Search for the cell housing the specified text and yield its [x, y] center coordinate. 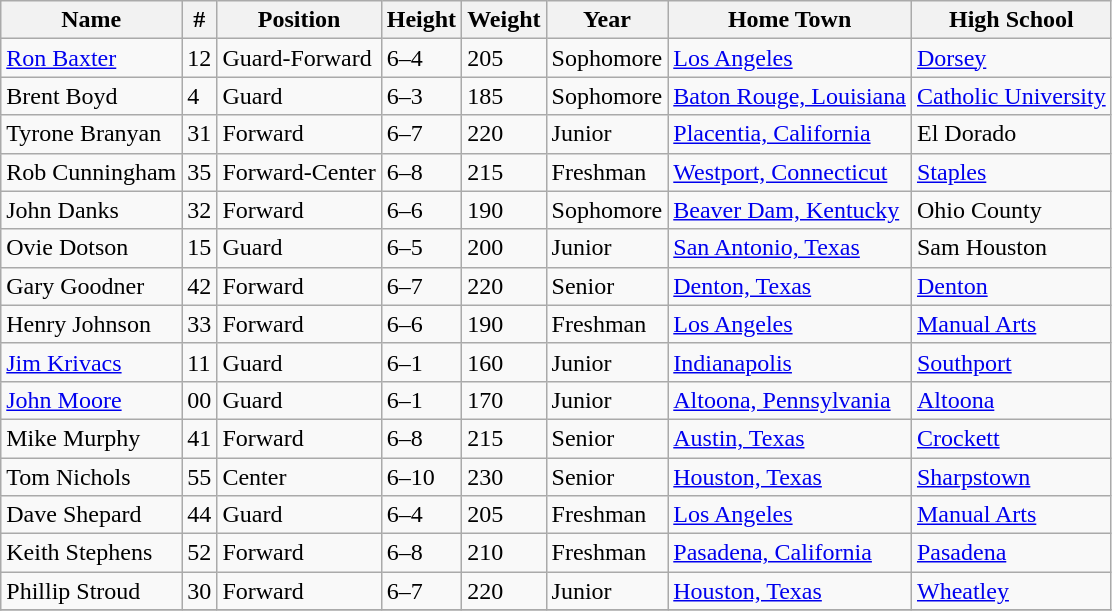
6–5 [421, 248]
Dorsey [1011, 58]
# [200, 20]
30 [200, 591]
Forward-Center [299, 172]
Keith Stephens [92, 553]
Indianapolis [790, 362]
Altoona, Pennsylvania [790, 400]
Pasadena [1011, 553]
4 [200, 96]
Wheatley [1011, 591]
Mike Murphy [92, 438]
Placentia, California [790, 134]
Catholic University [1011, 96]
Name [92, 20]
41 [200, 438]
32 [200, 210]
Sharpstown [1011, 477]
Tyrone Branyan [92, 134]
Altoona [1011, 400]
Denton, Texas [790, 286]
Denton [1011, 286]
Sam Houston [1011, 248]
San Antonio, Texas [790, 248]
Tom Nichols [92, 477]
Ohio County [1011, 210]
Westport, Connecticut [790, 172]
Height [421, 20]
11 [200, 362]
52 [200, 553]
160 [504, 362]
El Dorado [1011, 134]
6–10 [421, 477]
Brent Boyd [92, 96]
Beaver Dam, Kentucky [790, 210]
Center [299, 477]
Gary Goodner [92, 286]
Staples [1011, 172]
31 [200, 134]
Rob Cunningham [92, 172]
200 [504, 248]
55 [200, 477]
Home Town [790, 20]
Ovie Dotson [92, 248]
Guard-Forward [299, 58]
John Moore [92, 400]
Southport [1011, 362]
170 [504, 400]
210 [504, 553]
Baton Rouge, Louisiana [790, 96]
12 [200, 58]
33 [200, 324]
Position [299, 20]
00 [200, 400]
Weight [504, 20]
Pasadena, California [790, 553]
Phillip Stroud [92, 591]
15 [200, 248]
Ron Baxter [92, 58]
High School [1011, 20]
Jim Krivacs [92, 362]
John Danks [92, 210]
Austin, Texas [790, 438]
Henry Johnson [92, 324]
42 [200, 286]
Dave Shepard [92, 515]
Crockett [1011, 438]
6–3 [421, 96]
44 [200, 515]
Year [607, 20]
35 [200, 172]
185 [504, 96]
230 [504, 477]
